Output the (x, y) coordinate of the center of the cell containing the given text.  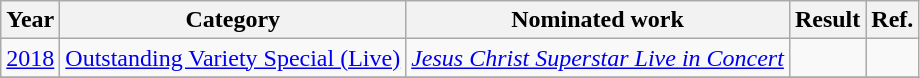
2018 (30, 58)
Ref. (892, 20)
Nominated work (598, 20)
Category (233, 20)
Outstanding Variety Special (Live) (233, 58)
Year (30, 20)
Jesus Christ Superstar Live in Concert (598, 58)
Result (827, 20)
